Detect which cell encompasses the target text, then output its [x, y] center coordinate. 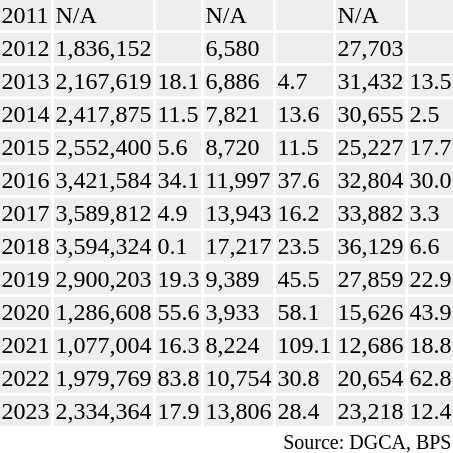
2,417,875 [104, 114]
2018 [26, 246]
8,224 [238, 345]
2023 [26, 411]
7,821 [238, 114]
30.0 [430, 180]
2012 [26, 48]
58.1 [304, 312]
43.9 [430, 312]
17.7 [430, 147]
23.5 [304, 246]
109.1 [304, 345]
16.3 [178, 345]
28.4 [304, 411]
1,286,608 [104, 312]
27,703 [370, 48]
10,754 [238, 378]
3,933 [238, 312]
3,589,812 [104, 213]
5.6 [178, 147]
2013 [26, 81]
36,129 [370, 246]
20,654 [370, 378]
3,421,584 [104, 180]
30.8 [304, 378]
2,900,203 [104, 279]
55.6 [178, 312]
18.1 [178, 81]
2.5 [430, 114]
25,227 [370, 147]
37.6 [304, 180]
2021 [26, 345]
34.1 [178, 180]
16.2 [304, 213]
17.9 [178, 411]
83.8 [178, 378]
30,655 [370, 114]
2022 [26, 378]
13.6 [304, 114]
3,594,324 [104, 246]
0.1 [178, 246]
1,836,152 [104, 48]
23,218 [370, 411]
27,859 [370, 279]
33,882 [370, 213]
31,432 [370, 81]
15,626 [370, 312]
2011 [26, 15]
11,997 [238, 180]
4.9 [178, 213]
1,979,769 [104, 378]
12.4 [430, 411]
62.8 [430, 378]
13,806 [238, 411]
2,552,400 [104, 147]
12,686 [370, 345]
3.3 [430, 213]
18.8 [430, 345]
2015 [26, 147]
2014 [26, 114]
17,217 [238, 246]
6,886 [238, 81]
6.6 [430, 246]
2,334,364 [104, 411]
4.7 [304, 81]
19.3 [178, 279]
9,389 [238, 279]
2016 [26, 180]
2020 [26, 312]
2017 [26, 213]
2019 [26, 279]
45.5 [304, 279]
22.9 [430, 279]
8,720 [238, 147]
13.5 [430, 81]
1,077,004 [104, 345]
6,580 [238, 48]
13,943 [238, 213]
32,804 [370, 180]
2,167,619 [104, 81]
